Output the [X, Y] coordinate of the center of the cell containing the given text.  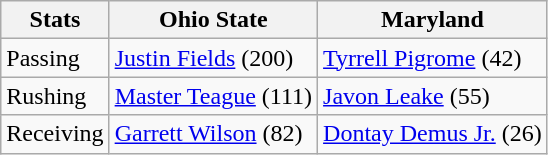
Master Teague (111) [213, 96]
Receiving [55, 134]
Rushing [55, 96]
Garrett Wilson (82) [213, 134]
Dontay Demus Jr. (26) [433, 134]
Maryland [433, 20]
Passing [55, 58]
Javon Leake (55) [433, 96]
Justin Fields (200) [213, 58]
Tyrrell Pigrome (42) [433, 58]
Ohio State [213, 20]
Stats [55, 20]
